Search for the cell housing the specified text and yield its [x, y] center coordinate. 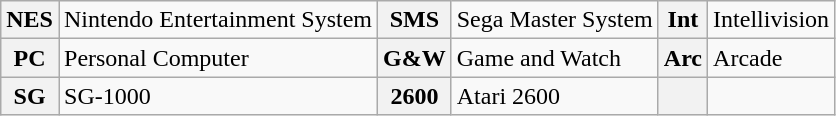
Nintendo Entertainment System [218, 20]
Personal Computer [218, 58]
Sega Master System [554, 20]
Arcade [772, 58]
2600 [415, 96]
SMS [415, 20]
Intellivision [772, 20]
SG [30, 96]
SG-1000 [218, 96]
Int [682, 20]
NES [30, 20]
Arc [682, 58]
Game and Watch [554, 58]
PC [30, 58]
G&W [415, 58]
Atari 2600 [554, 96]
